Identify which cell holds the provided text, then report its (x, y) central coordinate. 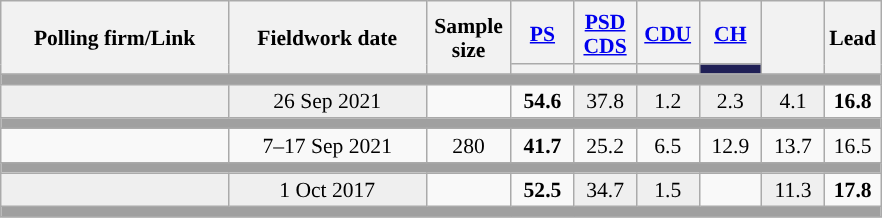
Sample size (468, 38)
12.9 (730, 146)
16.5 (852, 146)
Polling firm/Link (115, 38)
52.5 (542, 190)
25.2 (606, 146)
1.2 (668, 101)
CDU (668, 32)
PS (542, 32)
7–17 Sep 2021 (327, 146)
41.7 (542, 146)
280 (468, 146)
16.8 (852, 101)
17.8 (852, 190)
13.7 (794, 146)
CH (730, 32)
PSDCDS (606, 32)
Lead (852, 38)
1 Oct 2017 (327, 190)
1.5 (668, 190)
4.1 (794, 101)
26 Sep 2021 (327, 101)
54.6 (542, 101)
11.3 (794, 190)
Fieldwork date (327, 38)
2.3 (730, 101)
6.5 (668, 146)
34.7 (606, 190)
37.8 (606, 101)
